Search for the cell housing the specified text and yield its [x, y] center coordinate. 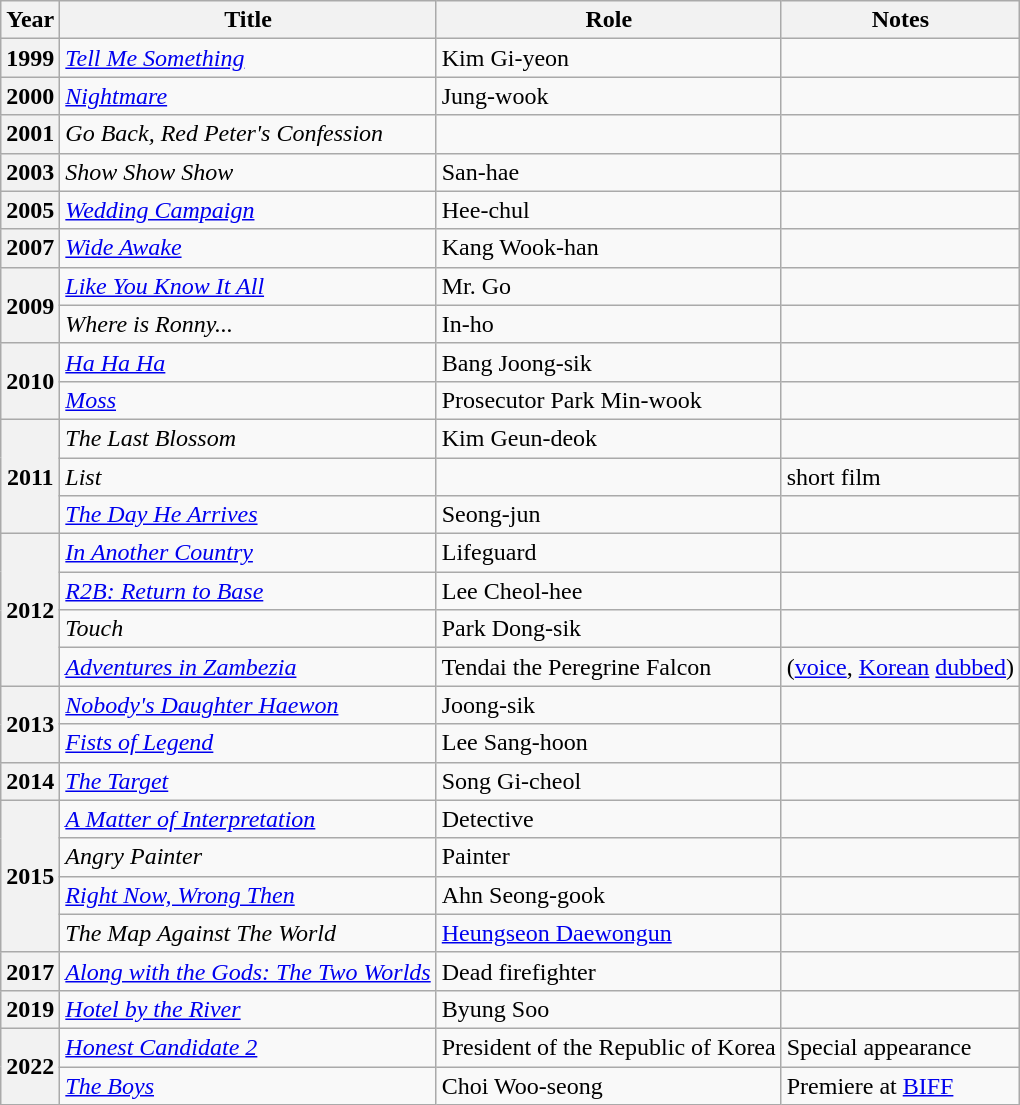
Kang Wook-han [608, 248]
Right Now, Wrong Then [248, 895]
The Target [248, 781]
The Last Blossom [248, 438]
2013 [30, 724]
A Matter of Interpretation [248, 819]
Bang Joong-sik [608, 362]
2011 [30, 476]
Lifeguard [608, 553]
Along with the Gods: The Two Worlds [248, 971]
Kim Geun-deok [608, 438]
Ha Ha Ha [248, 362]
Detective [608, 819]
The Day He Arrives [248, 515]
2009 [30, 305]
Nightmare [248, 96]
Painter [608, 857]
Lee Sang-hoon [608, 743]
R2B: Return to Base [248, 591]
Tendai the Peregrine Falcon [608, 667]
Hotel by the River [248, 1009]
In-ho [608, 324]
2014 [30, 781]
Byung Soo [608, 1009]
List [248, 477]
Adventures in Zambezia [248, 667]
Notes [900, 20]
Wedding Campaign [248, 210]
2007 [30, 248]
Tell Me Something [248, 58]
2001 [30, 134]
Special appearance [900, 1047]
Park Dong-sik [608, 629]
Moss [248, 400]
1999 [30, 58]
Like You Know It All [248, 286]
Angry Painter [248, 857]
Kim Gi-yeon [608, 58]
2000 [30, 96]
2010 [30, 381]
2022 [30, 1066]
Year [30, 20]
2005 [30, 210]
President of the Republic of Korea [608, 1047]
Premiere at BIFF [900, 1085]
Lee Cheol-hee [608, 591]
The Map Against The World [248, 933]
Mr. Go [608, 286]
In Another Country [248, 553]
2019 [30, 1009]
Hee-chul [608, 210]
Nobody's Daughter Haewon [248, 705]
San-hae [608, 172]
The Boys [248, 1085]
Dead firefighter [608, 971]
Touch [248, 629]
Role [608, 20]
Prosecutor Park Min-wook [608, 400]
Choi Woo-seong [608, 1085]
Honest Candidate 2 [248, 1047]
Go Back, Red Peter's Confession [248, 134]
Song Gi-cheol [608, 781]
Joong-sik [608, 705]
Jung-wook [608, 96]
Title [248, 20]
Fists of Legend [248, 743]
Wide Awake [248, 248]
Ahn Seong-gook [608, 895]
Seong-jun [608, 515]
(voice, Korean dubbed) [900, 667]
2012 [30, 610]
short film [900, 477]
2003 [30, 172]
2015 [30, 876]
Heungseon Daewongun [608, 933]
Show Show Show [248, 172]
2017 [30, 971]
Where is Ronny... [248, 324]
